From the cell containing the given text, extract its center point as (X, Y) coordinate. 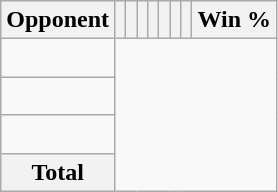
Win % (234, 20)
Total (58, 172)
Opponent (58, 20)
